Identify which cell holds the provided text, then report its [x, y] central coordinate. 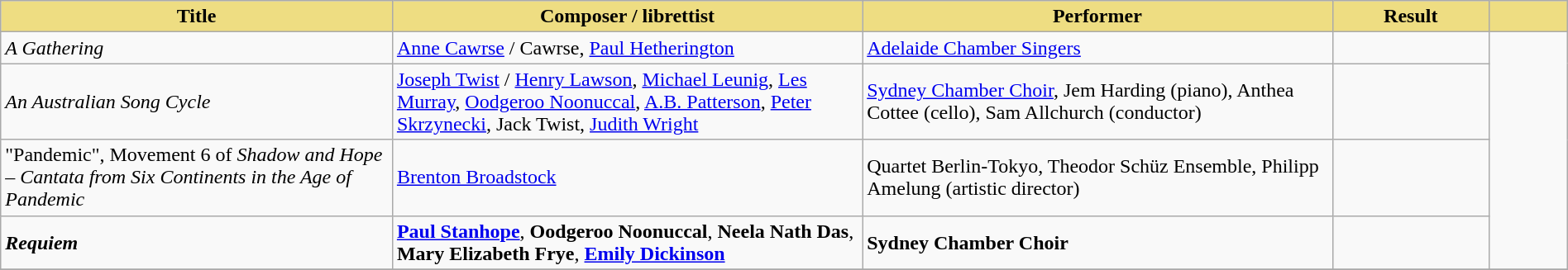
"Pandemic", Movement 6 of Shadow and Hope – Cantata from Six Continents in the Age of Pandemic [197, 178]
Joseph Twist / Henry Lawson, Michael Leunig, Les Murray, Oodgeroo Noonuccal, A.B. Patterson, Peter Skrzynecki, Jack Twist, Judith Wright [627, 102]
Quartet Berlin-Tokyo, Theodor Schüz Ensemble, Philipp Amelung (artistic director) [1097, 178]
Composer / librettist [627, 17]
Requiem [197, 243]
Paul Stanhope, Oodgeroo Noonuccal, Neela Nath Das, Mary Elizabeth Frye, Emily Dickinson [627, 243]
Title [197, 17]
Brenton Broadstock [627, 178]
A Gathering [197, 48]
Performer [1097, 17]
Sydney Chamber Choir [1097, 243]
An Australian Song Cycle [197, 102]
Anne Cawrse / Cawrse, Paul Hetherington [627, 48]
Sydney Chamber Choir, Jem Harding (piano), Anthea Cottee (cello), Sam Allchurch (conductor) [1097, 102]
Result [1411, 17]
Adelaide Chamber Singers [1097, 48]
